Pinpoint the cell where the given text exists, returning its (x, y) midpoint coordinate. 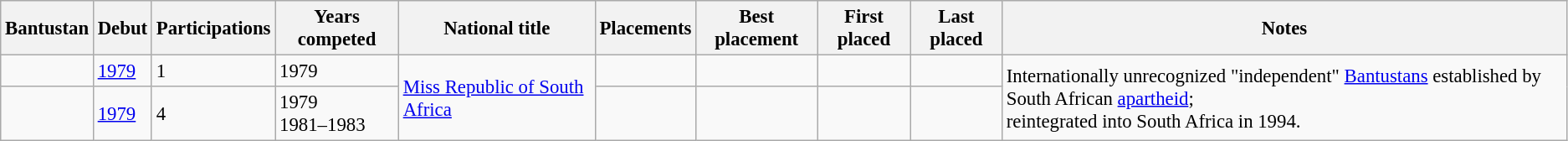
Last placed (956, 29)
Debut (122, 29)
Placements (646, 29)
Best placement (756, 29)
Participations (213, 29)
Bantustan (47, 29)
First placed (864, 29)
Years competed (337, 29)
National title (497, 29)
1 (213, 71)
19791981–1983 (337, 114)
Internationally unrecognized "independent" Bantustans established by South African apartheid;reintegrated into South Africa in 1994. (1284, 98)
4 (213, 114)
Notes (1284, 29)
Miss Republic of South Africa (497, 98)
